Find where the given text appears and provide that cell's center as (X, Y) coordinate. 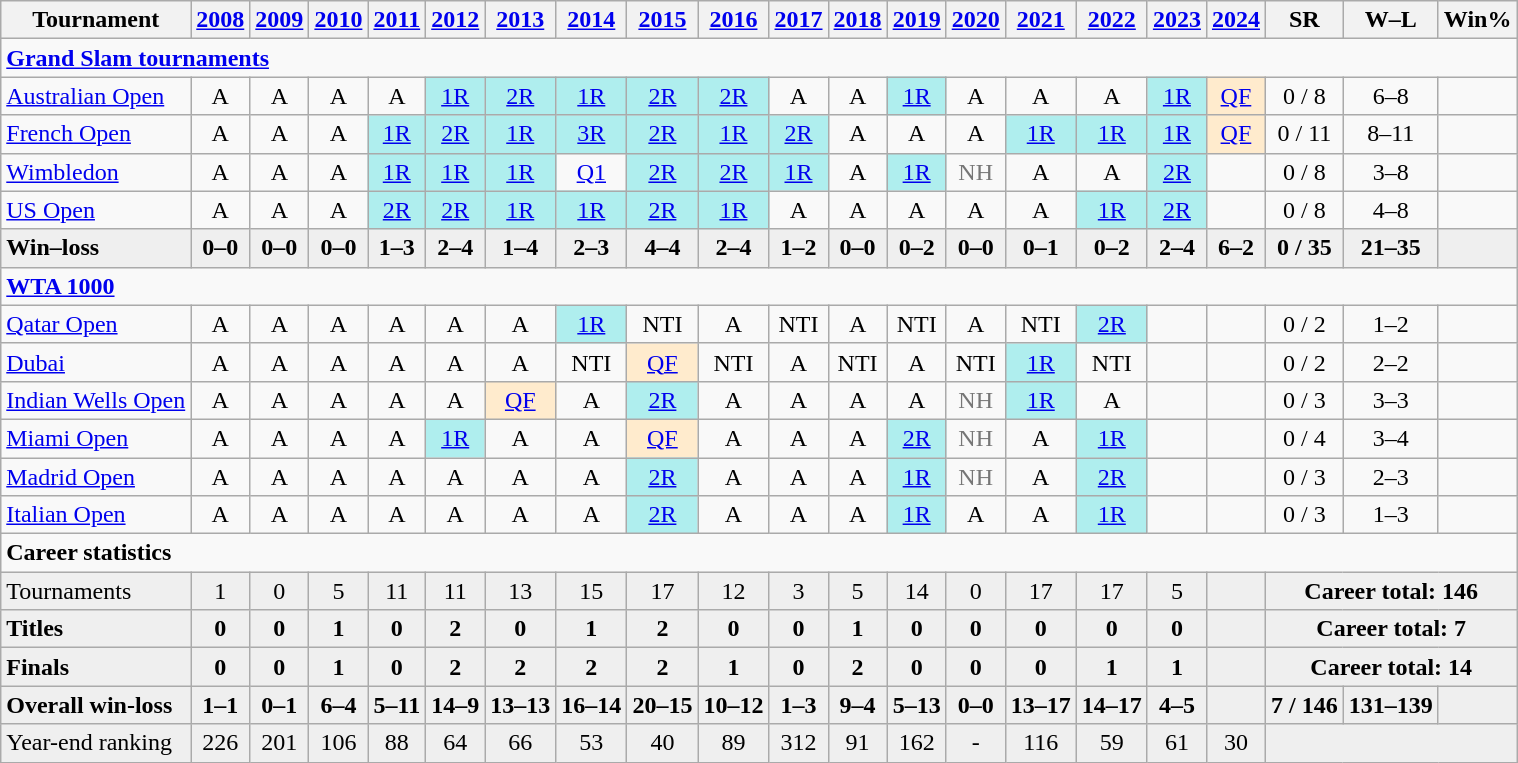
0 / 11 (1304, 134)
5–13 (916, 705)
Year-end ranking (96, 743)
2021 (1040, 20)
Win–loss (96, 248)
0 / 4 (1304, 438)
13–17 (1040, 705)
59 (1112, 743)
14–9 (456, 705)
53 (592, 743)
1–4 (520, 248)
2015 (662, 20)
10–12 (734, 705)
21–35 (1390, 248)
2011 (397, 20)
2–2 (1390, 362)
131–139 (1390, 705)
6–8 (1390, 96)
Indian Wells Open (96, 400)
2013 (520, 20)
64 (456, 743)
13 (520, 591)
Career statistics (759, 553)
US Open (96, 210)
30 (1236, 743)
2018 (858, 20)
13–13 (520, 705)
116 (1040, 743)
91 (858, 743)
Q1 (592, 172)
9–4 (858, 705)
4–4 (662, 248)
Career total: 7 (1390, 629)
Wimbledon (96, 172)
40 (662, 743)
Grand Slam tournaments (759, 58)
6–2 (1236, 248)
4–5 (1176, 705)
16–14 (592, 705)
2023 (1176, 20)
Career total: 14 (1390, 667)
SR (1304, 20)
2008 (220, 20)
12 (734, 591)
2012 (456, 20)
Qatar Open (96, 324)
88 (397, 743)
2014 (592, 20)
Madrid Open (96, 477)
66 (520, 743)
Career total: 146 (1390, 591)
5–11 (397, 705)
3–3 (1390, 400)
W–L (1390, 20)
162 (916, 743)
Australian Open (96, 96)
2024 (1236, 20)
312 (798, 743)
20–15 (662, 705)
3–8 (1390, 172)
WTA 1000 (759, 286)
4–8 (1390, 210)
Win% (1478, 20)
15 (592, 591)
14–17 (1112, 705)
6–4 (338, 705)
226 (220, 743)
3R (592, 134)
201 (280, 743)
Tournament (96, 20)
- (976, 743)
14 (916, 591)
Titles (96, 629)
3–4 (1390, 438)
2017 (798, 20)
Dubai (96, 362)
French Open (96, 134)
Tournaments (96, 591)
2022 (1112, 20)
0 / 35 (1304, 248)
106 (338, 743)
Overall win-loss (96, 705)
Finals (96, 667)
Miami Open (96, 438)
8–11 (1390, 134)
3 (798, 591)
2009 (280, 20)
89 (734, 743)
61 (1176, 743)
2020 (976, 20)
7 / 146 (1304, 705)
2019 (916, 20)
Italian Open (96, 515)
2010 (338, 20)
2016 (734, 20)
1–1 (220, 705)
